Output the [x, y] coordinate of the center of the cell containing the given text.  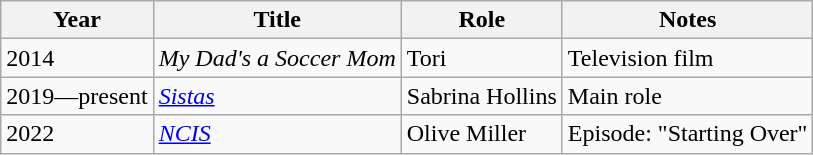
2022 [77, 134]
Title [277, 20]
Role [482, 20]
Year [77, 20]
Episode: "Starting Over" [688, 134]
NCIS [277, 134]
Sabrina Hollins [482, 96]
Television film [688, 58]
Notes [688, 20]
2019—present [77, 96]
Sistas [277, 96]
Main role [688, 96]
Olive Miller [482, 134]
2014 [77, 58]
My Dad's a Soccer Mom [277, 58]
Tori [482, 58]
